From the cell containing the given text, extract its center point as [X, Y] coordinate. 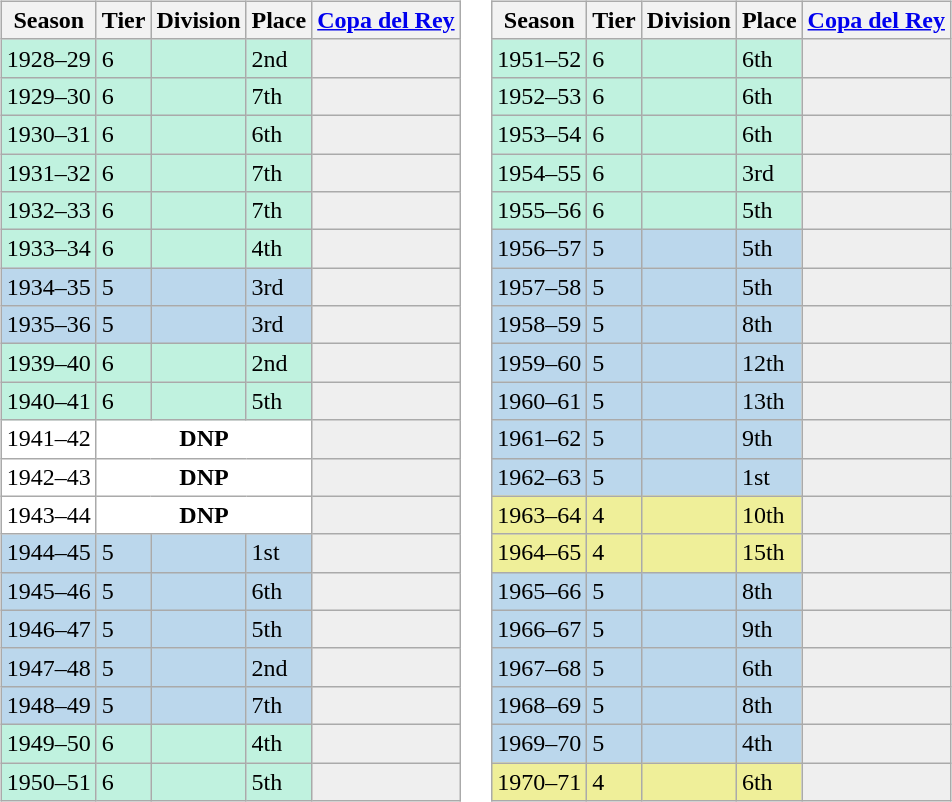
1966–67 [540, 629]
1970–71 [540, 781]
12th [769, 363]
1935–36 [48, 325]
1931–32 [48, 173]
1962–63 [540, 477]
1957–58 [540, 287]
1951–52 [540, 58]
1948–49 [48, 705]
10th [769, 515]
1949–50 [48, 743]
1954–55 [540, 173]
1946–47 [48, 629]
1960–61 [540, 401]
1963–64 [540, 515]
13th [769, 401]
1955–56 [540, 211]
1967–68 [540, 667]
1930–31 [48, 134]
1942–43 [48, 477]
1965–66 [540, 591]
1964–65 [540, 553]
1952–53 [540, 96]
1958–59 [540, 325]
1959–60 [540, 363]
1944–45 [48, 553]
1943–44 [48, 515]
1968–69 [540, 705]
1945–46 [48, 591]
1953–54 [540, 134]
1932–33 [48, 211]
1950–51 [48, 781]
1941–42 [48, 439]
1961–62 [540, 439]
15th [769, 553]
1928–29 [48, 58]
1933–34 [48, 249]
1940–41 [48, 401]
1947–48 [48, 667]
1929–30 [48, 96]
1956–57 [540, 249]
1934–35 [48, 287]
1939–40 [48, 363]
1969–70 [540, 743]
